Return the (x, y) coordinate for the center point of the cell that contains the specified text.  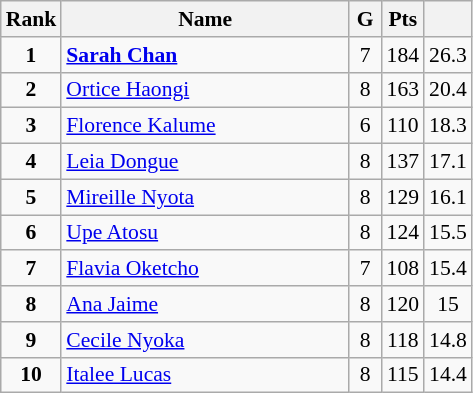
Name (205, 19)
Mireille Nyota (205, 197)
15.4 (448, 269)
108 (404, 269)
118 (404, 340)
Rank (32, 19)
110 (404, 126)
14.8 (448, 340)
Ortice Haongi (205, 90)
2 (32, 90)
163 (404, 90)
17.1 (448, 162)
Upe Atosu (205, 233)
129 (404, 197)
14.4 (448, 375)
20.4 (448, 90)
137 (404, 162)
15.5 (448, 233)
26.3 (448, 55)
Italee Lucas (205, 375)
18.3 (448, 126)
3 (32, 126)
Florence Kalume (205, 126)
Sarah Chan (205, 55)
Leia Dongue (205, 162)
4 (32, 162)
115 (404, 375)
184 (404, 55)
Ana Jaime (205, 304)
120 (404, 304)
9 (32, 340)
Flavia Oketcho (205, 269)
1 (32, 55)
124 (404, 233)
16.1 (448, 197)
Pts (404, 19)
G (366, 19)
10 (32, 375)
Cecile Nyoka (205, 340)
5 (32, 197)
15 (448, 304)
